Output the [X, Y] coordinate of the center of the cell containing the given text.  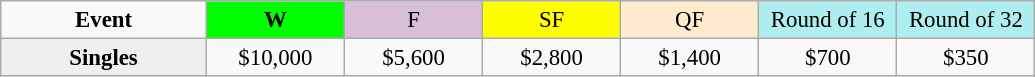
$10,000 [275, 58]
Singles [104, 58]
$350 [966, 58]
$700 [828, 58]
$5,600 [413, 58]
SF [552, 20]
W [275, 20]
F [413, 20]
Round of 16 [828, 20]
$1,400 [690, 58]
QF [690, 20]
$2,800 [552, 58]
Round of 32 [966, 20]
Event [104, 20]
